Identify which cell holds the provided text, then report its [x, y] central coordinate. 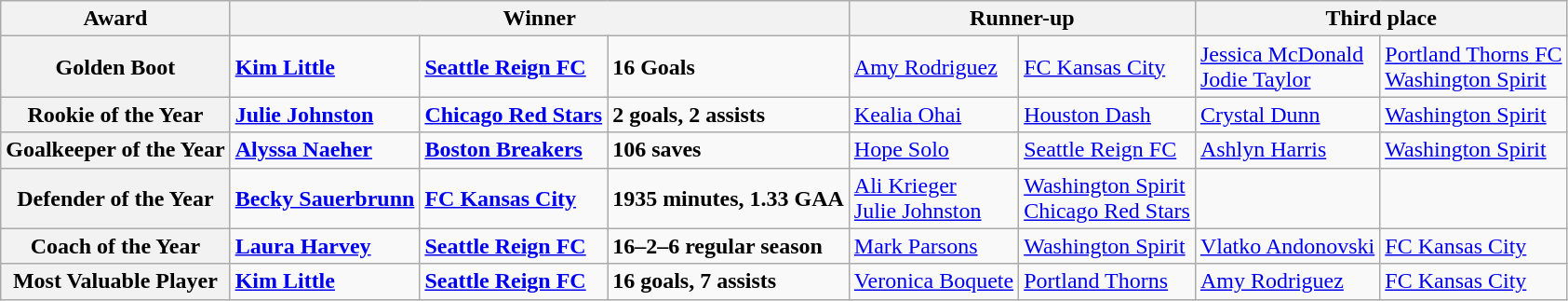
Alyssa Naeher [325, 150]
2 goals, 2 assists [729, 115]
16–2–6 regular season [729, 246]
Runner-up [1022, 19]
Third place [1381, 19]
Award [115, 19]
Rookie of the Year [115, 115]
Becky Sauerbrunn [325, 198]
Chicago Red Stars [514, 115]
Julie Johnston [325, 115]
Defender of the Year [115, 198]
Veronica Boquete [933, 281]
106 saves [729, 150]
Crystal Dunn [1287, 115]
Coach of the Year [115, 246]
Ashlyn Harris [1287, 150]
Winner [540, 19]
Portland Thorns FCWashington Spirit [1474, 67]
Jessica McDonald Jodie Taylor [1287, 67]
16 Goals [729, 67]
Washington SpiritChicago Red Stars [1107, 198]
Laura Harvey [325, 246]
Mark Parsons [933, 246]
Houston Dash [1107, 115]
Portland Thorns [1107, 281]
Vlatko Andonovski [1287, 246]
Golden Boot [115, 67]
Hope Solo [933, 150]
Most Valuable Player [115, 281]
1935 minutes, 1.33 GAA [729, 198]
Kealia Ohai [933, 115]
Ali Krieger Julie Johnston [933, 198]
16 goals, 7 assists [729, 281]
Boston Breakers [514, 150]
Goalkeeper of the Year [115, 150]
